Detect which cell encompasses the target text, then output its (x, y) center coordinate. 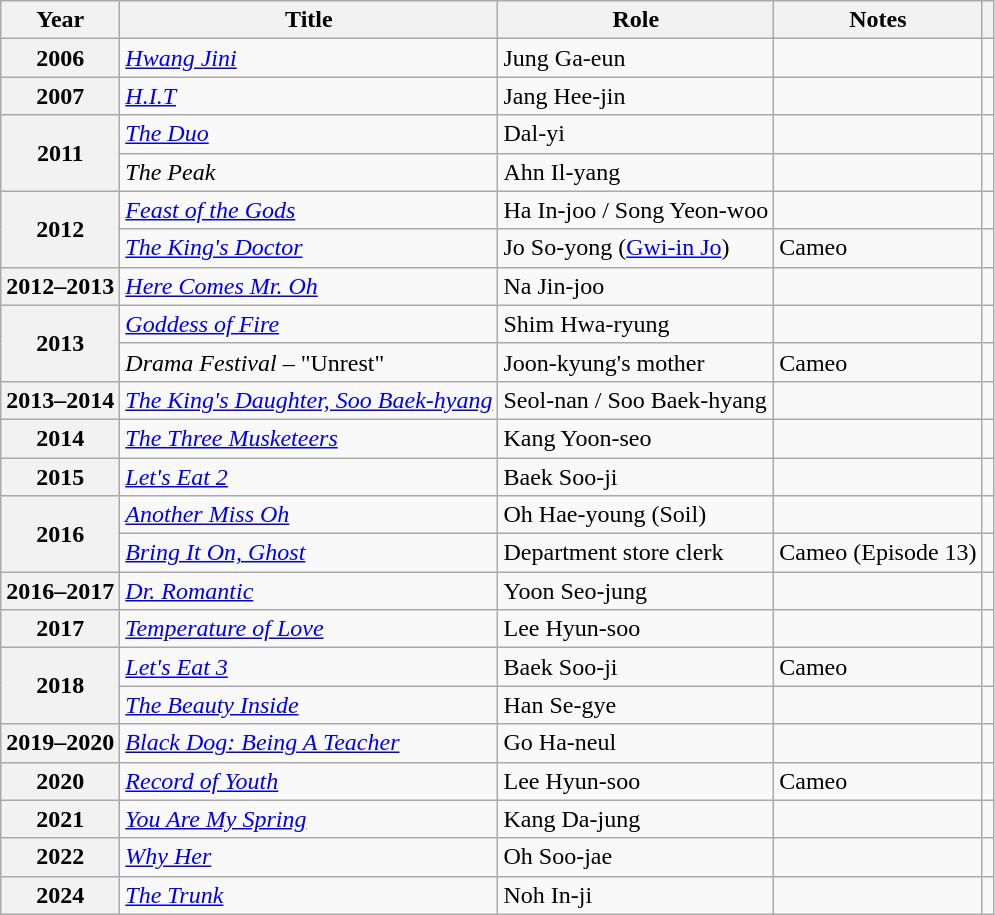
Let's Eat 2 (309, 477)
2018 (60, 686)
The King's Doctor (309, 248)
The Duo (309, 134)
Han Se-gye (636, 705)
Jung Ga-eun (636, 58)
2024 (60, 895)
Ha In-joo / Song Yeon-woo (636, 210)
Seol-nan / Soo Baek-hyang (636, 400)
Title (309, 20)
Feast of the Gods (309, 210)
2022 (60, 857)
2015 (60, 477)
Yoon Seo-jung (636, 591)
Na Jin-joo (636, 286)
Jang Hee-jin (636, 96)
The Trunk (309, 895)
2006 (60, 58)
2012–2013 (60, 286)
The Beauty Inside (309, 705)
2019–2020 (60, 743)
Kang Yoon-seo (636, 438)
H.I.T (309, 96)
2013–2014 (60, 400)
Black Dog: Being A Teacher (309, 743)
Notes (878, 20)
Bring It On, Ghost (309, 553)
Noh In-ji (636, 895)
Year (60, 20)
The King's Daughter, Soo Baek-hyang (309, 400)
Why Her (309, 857)
Goddess of Fire (309, 324)
2016–2017 (60, 591)
Another Miss Oh (309, 515)
Go Ha-neul (636, 743)
2014 (60, 438)
Shim Hwa-ryung (636, 324)
Kang Da-jung (636, 819)
Record of Youth (309, 781)
2017 (60, 629)
2020 (60, 781)
Drama Festival – "Unrest" (309, 362)
You Are My Spring (309, 819)
Cameo (Episode 13) (878, 553)
Temperature of Love (309, 629)
2011 (60, 153)
Jo So-yong (Gwi-in Jo) (636, 248)
2021 (60, 819)
Department store clerk (636, 553)
Oh Soo-jae (636, 857)
Dal-yi (636, 134)
Oh Hae-young (Soil) (636, 515)
2013 (60, 343)
Here Comes Mr. Oh (309, 286)
Ahn Il-yang (636, 172)
Role (636, 20)
The Three Musketeers (309, 438)
2007 (60, 96)
2012 (60, 229)
2016 (60, 534)
Let's Eat 3 (309, 667)
Joon-kyung's mother (636, 362)
Hwang Jini (309, 58)
Dr. Romantic (309, 591)
The Peak (309, 172)
